Extract the [X, Y] coordinate from the center of the cell holding the provided text.  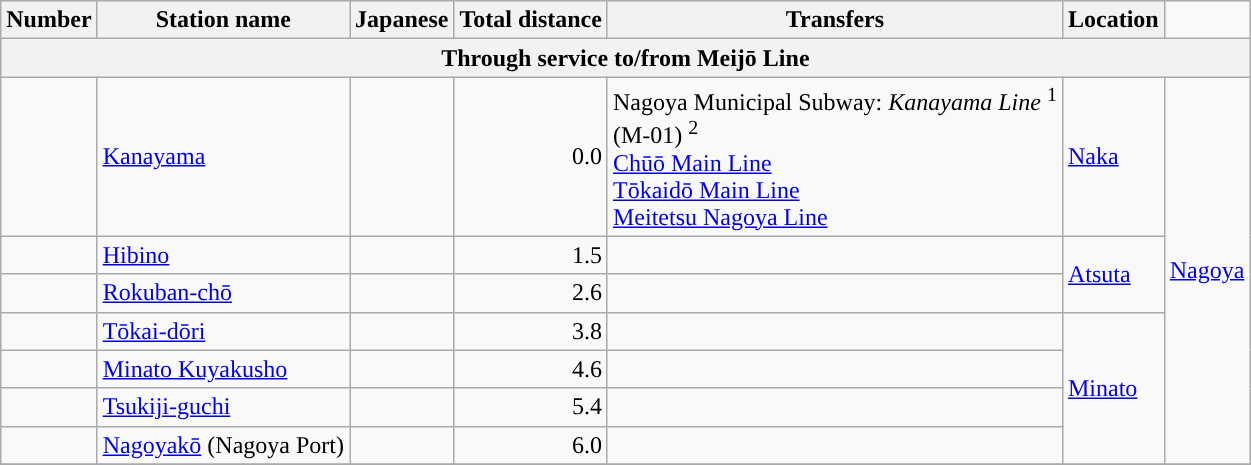
Tsukiji-guchi [223, 407]
Hibino [223, 255]
Nagoya [1207, 270]
Location [1113, 20]
Number [49, 20]
2.6 [531, 293]
Tōkai-dōri [223, 331]
Japanese [402, 20]
Kanayama [223, 156]
Nagoya Municipal Subway: Kanayama Line 1 (M-01) 2Chūō Main LineTōkaidō Main LineMeitetsu Nagoya Line [834, 156]
1.5 [531, 255]
Through service to/from Meijō Line [626, 58]
Station name [223, 20]
Rokuban-chō [223, 293]
0.0 [531, 156]
Minato [1113, 388]
Atsuta [1113, 274]
Naka [1113, 156]
Transfers [834, 20]
6.0 [531, 445]
5.4 [531, 407]
Total distance [531, 20]
4.6 [531, 369]
3.8 [531, 331]
Minato Kuyakusho [223, 369]
Nagoyakō (Nagoya Port) [223, 445]
